Capture the cell that displays the provided text and extract its [X, Y] central coordinate. 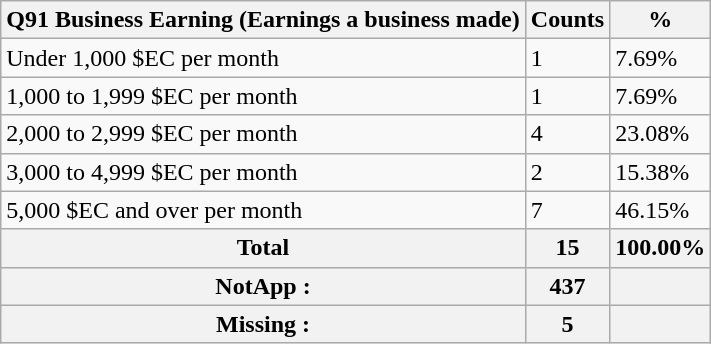
15 [567, 248]
Under 1,000 $EC per month [264, 58]
NotApp : [264, 286]
Total [264, 248]
% [660, 20]
5 [567, 324]
7 [567, 210]
437 [567, 286]
Q91 Business Earning (Earnings a business made) [264, 20]
3,000 to 4,999 $EC per month [264, 172]
15.38% [660, 172]
2 [567, 172]
46.15% [660, 210]
2,000 to 2,999 $EC per month [264, 134]
100.00% [660, 248]
5,000 $EC and over per month [264, 210]
23.08% [660, 134]
1,000 to 1,999 $EC per month [264, 96]
Missing : [264, 324]
Counts [567, 20]
4 [567, 134]
